Extract the (X, Y) coordinate from the center of the cell holding the provided text.  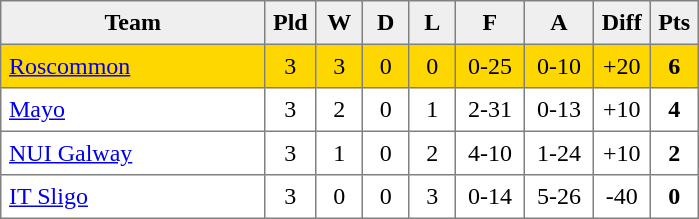
0-25 (490, 66)
1-24 (558, 153)
Team (133, 23)
2-31 (490, 110)
Mayo (133, 110)
4 (674, 110)
-40 (621, 197)
Pts (674, 23)
6 (674, 66)
A (558, 23)
NUI Galway (133, 153)
+20 (621, 66)
L (432, 23)
IT Sligo (133, 197)
5-26 (558, 197)
0-13 (558, 110)
W (339, 23)
Diff (621, 23)
0-14 (490, 197)
Roscommon (133, 66)
Pld (290, 23)
F (490, 23)
4-10 (490, 153)
D (385, 23)
0-10 (558, 66)
